Find where the given text appears and provide that cell's center as (x, y) coordinate. 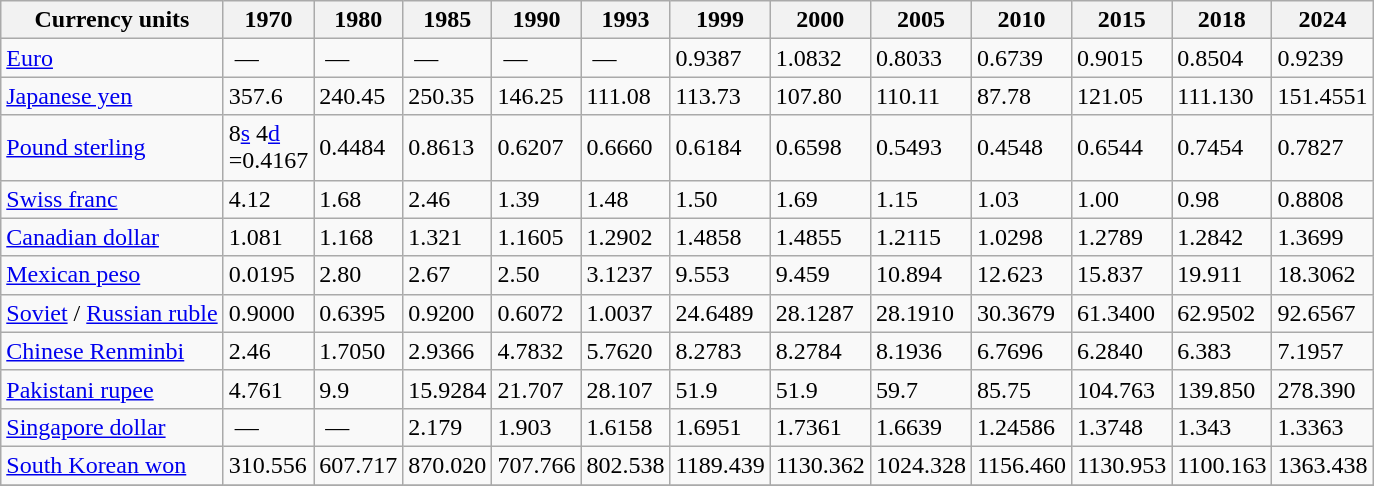
0.5493 (920, 148)
4.7832 (536, 351)
1.2842 (1222, 237)
2000 (820, 20)
1.6639 (920, 427)
870.020 (448, 465)
2.179 (448, 427)
146.25 (536, 96)
1.081 (268, 237)
Currency units (112, 20)
24.6489 (720, 313)
1.0832 (820, 58)
1130.362 (820, 465)
Swiss franc (112, 199)
1.168 (358, 237)
2.67 (448, 275)
0.9000 (268, 313)
240.45 (358, 96)
0.8033 (920, 58)
2010 (1021, 20)
139.850 (1222, 389)
1024.328 (920, 465)
Canadian dollar (112, 237)
1.903 (536, 427)
104.763 (1122, 389)
Mexican peso (112, 275)
61.3400 (1122, 313)
1.48 (626, 199)
151.4551 (1322, 96)
1.3363 (1322, 427)
0.6207 (536, 148)
1.03 (1021, 199)
2015 (1122, 20)
0.7827 (1322, 148)
8.2784 (820, 351)
0.0195 (268, 275)
0.6544 (1122, 148)
18.3062 (1322, 275)
Singapore dollar (112, 427)
0.9200 (448, 313)
0.6072 (536, 313)
111.08 (626, 96)
Pound sterling (112, 148)
0.9015 (1122, 58)
1.1605 (536, 237)
1990 (536, 20)
278.390 (1322, 389)
7.1957 (1322, 351)
1.6158 (626, 427)
0.6395 (358, 313)
1.7361 (820, 427)
310.556 (268, 465)
9.9 (358, 389)
0.7454 (1222, 148)
87.78 (1021, 96)
8s 4d=0.4167 (268, 148)
1363.438 (1322, 465)
19.911 (1222, 275)
1.69 (820, 199)
1.15 (920, 199)
0.6739 (1021, 58)
0.8613 (448, 148)
1.24586 (1021, 427)
Pakistani rupee (112, 389)
1999 (720, 20)
8.2783 (720, 351)
0.6184 (720, 148)
0.6598 (820, 148)
0.4548 (1021, 148)
6.7696 (1021, 351)
0.8808 (1322, 199)
113.73 (720, 96)
2024 (1322, 20)
1.50 (720, 199)
Chinese Renminbi (112, 351)
59.7 (920, 389)
1.0298 (1021, 237)
28.1287 (820, 313)
South Korean won (112, 465)
0.6660 (626, 148)
1.68 (358, 199)
607.717 (358, 465)
0.4484 (358, 148)
2.50 (536, 275)
6.383 (1222, 351)
1980 (358, 20)
802.538 (626, 465)
1.6951 (720, 427)
1993 (626, 20)
1.343 (1222, 427)
4.12 (268, 199)
1.2789 (1122, 237)
Japanese yen (112, 96)
28.107 (626, 389)
1.321 (448, 237)
2.9366 (448, 351)
15.9284 (448, 389)
Soviet / Russian ruble (112, 313)
9.553 (720, 275)
1100.163 (1222, 465)
12.623 (1021, 275)
0.98 (1222, 199)
1.2115 (920, 237)
10.894 (920, 275)
1156.460 (1021, 465)
1970 (268, 20)
62.9502 (1222, 313)
4.761 (268, 389)
2.80 (358, 275)
1.00 (1122, 199)
5.7620 (626, 351)
1.39 (536, 199)
6.2840 (1122, 351)
111.130 (1222, 96)
1.3699 (1322, 237)
3.1237 (626, 275)
1130.953 (1122, 465)
85.75 (1021, 389)
0.9387 (720, 58)
707.766 (536, 465)
15.837 (1122, 275)
1.4858 (720, 237)
1.7050 (358, 351)
1985 (448, 20)
30.3679 (1021, 313)
121.05 (1122, 96)
1189.439 (720, 465)
1.0037 (626, 313)
0.9239 (1322, 58)
21.707 (536, 389)
2005 (920, 20)
2018 (1222, 20)
110.11 (920, 96)
357.6 (268, 96)
9.459 (820, 275)
28.1910 (920, 313)
Euro (112, 58)
1.4855 (820, 237)
92.6567 (1322, 313)
0.8504 (1222, 58)
107.80 (820, 96)
1.3748 (1122, 427)
250.35 (448, 96)
8.1936 (920, 351)
1.2902 (626, 237)
